Extract the (x, y) coordinate from the center of the cell holding the provided text.  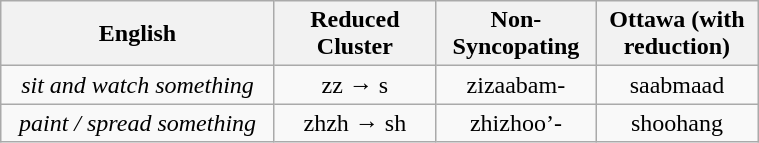
Ottawa (with reduction) (676, 34)
Non-Syncopating (516, 34)
English (138, 34)
zizaabam- (516, 85)
saabmaad (676, 85)
shoohang (676, 123)
sit and watch something (138, 85)
zhzh → sh (354, 123)
Reduced Cluster (354, 34)
zz → s (354, 85)
paint / spread something (138, 123)
zhizhoo’- (516, 123)
